Identify which cell holds the provided text, then report its (x, y) central coordinate. 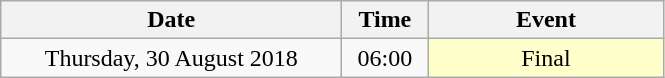
Event (546, 20)
Final (546, 58)
Time (385, 20)
06:00 (385, 58)
Date (172, 20)
Thursday, 30 August 2018 (172, 58)
